Capture the cell that displays the provided text and extract its (X, Y) central coordinate. 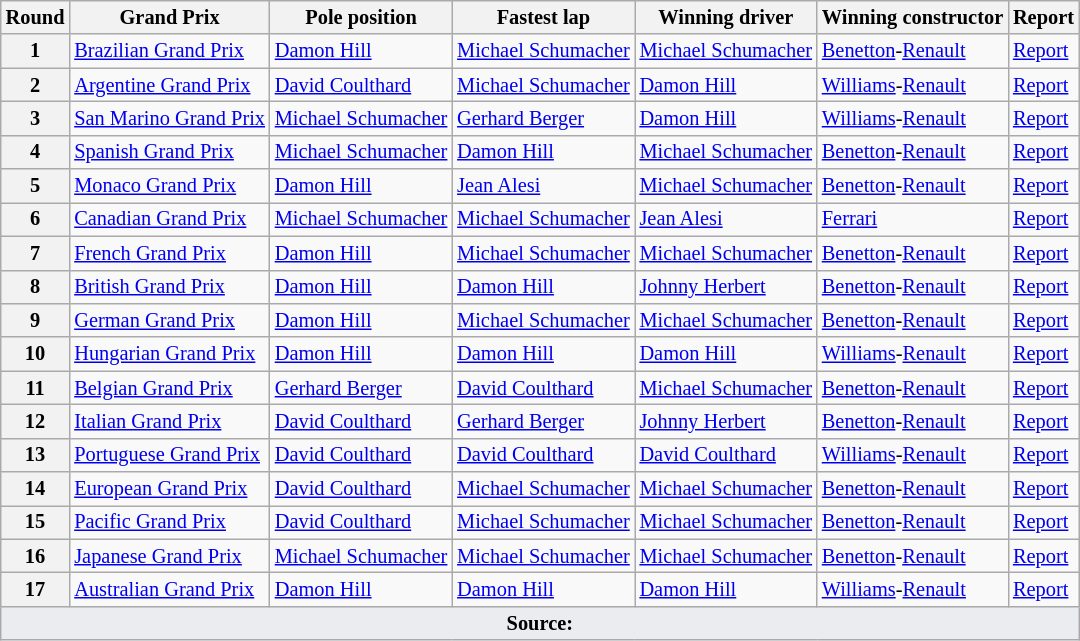
Ferrari (912, 219)
Source: (540, 623)
5 (36, 186)
7 (36, 253)
2 (36, 85)
9 (36, 320)
Spanish Grand Prix (170, 152)
Fastest lap (543, 17)
16 (36, 556)
Australian Grand Prix (170, 589)
Pacific Grand Prix (170, 522)
Brazilian Grand Prix (170, 51)
14 (36, 489)
10 (36, 354)
French Grand Prix (170, 253)
Monaco Grand Prix (170, 186)
Japanese Grand Prix (170, 556)
15 (36, 522)
Round (36, 17)
12 (36, 421)
British Grand Prix (170, 287)
17 (36, 589)
San Marino Grand Prix (170, 118)
Canadian Grand Prix (170, 219)
Argentine Grand Prix (170, 85)
Pole position (361, 17)
Winning driver (726, 17)
8 (36, 287)
13 (36, 455)
Italian Grand Prix (170, 421)
Grand Prix (170, 17)
Hungarian Grand Prix (170, 354)
Portuguese Grand Prix (170, 455)
Winning constructor (912, 17)
1 (36, 51)
European Grand Prix (170, 489)
4 (36, 152)
6 (36, 219)
Belgian Grand Prix (170, 388)
3 (36, 118)
11 (36, 388)
German Grand Prix (170, 320)
